Capture the cell that displays the provided text and extract its (x, y) central coordinate. 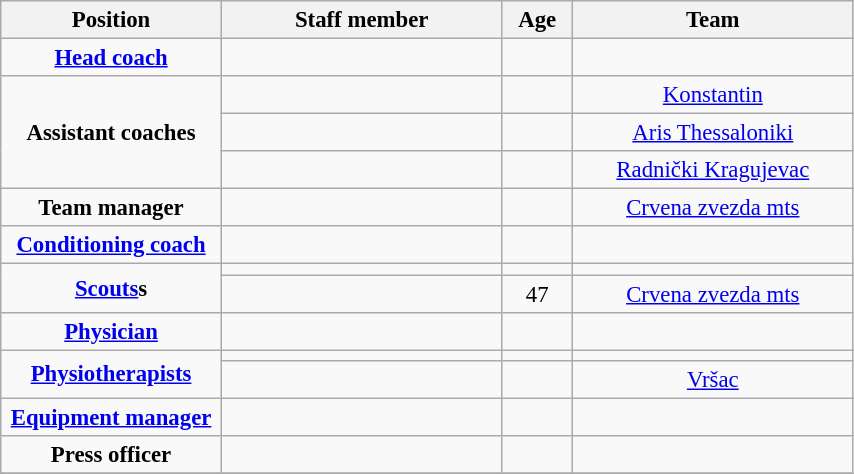
Physiotherapists (112, 374)
Conditioning coach (112, 245)
Aris Thessaloniki (714, 133)
Age (538, 20)
Staff member (362, 20)
Team (714, 20)
Vršac (714, 379)
Konstantin (714, 95)
Position (112, 20)
Physician (112, 331)
Press officer (112, 455)
47 (538, 294)
Team manager (112, 208)
Equipment manager (112, 417)
Scoutss (112, 288)
Radnički Kragujevac (714, 170)
Head coach (112, 58)
Assistant coaches (112, 132)
